Output the [X, Y] coordinate of the center of the cell containing the given text.  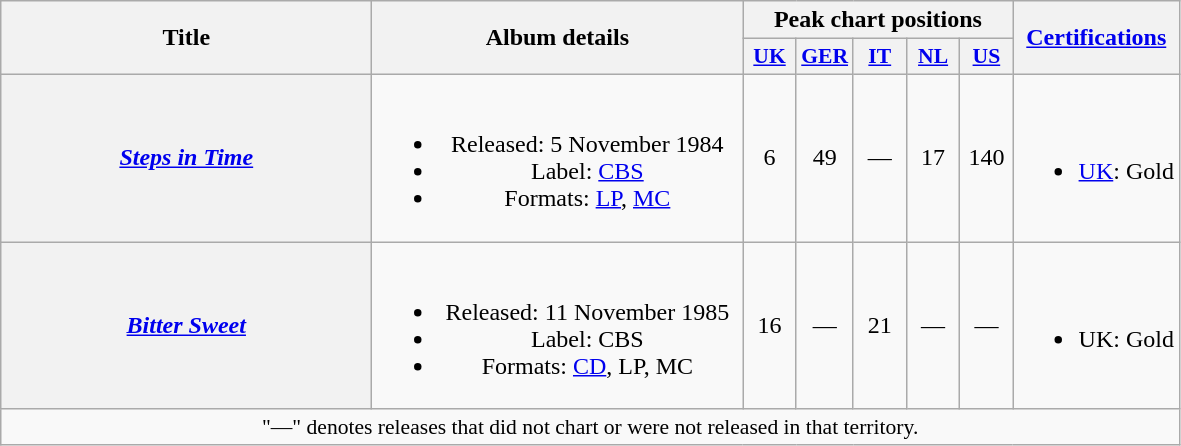
21 [880, 326]
Steps in Time [186, 158]
GER [824, 57]
16 [770, 326]
"—" denotes releases that did not chart or were not released in that territory. [590, 427]
49 [824, 158]
US [986, 57]
Title [186, 38]
140 [986, 158]
Released: 11 November 1985Label: CBSFormats: CD, LP, MC [558, 326]
Album details [558, 38]
Peak chart positions [878, 20]
UK [770, 57]
17 [932, 158]
6 [770, 158]
Certifications [1096, 38]
Bitter Sweet [186, 326]
IT [880, 57]
NL [932, 57]
Released: 5 November 1984Label: CBSFormats: LP, MC [558, 158]
